Detect which cell encompasses the target text, then output its [X, Y] center coordinate. 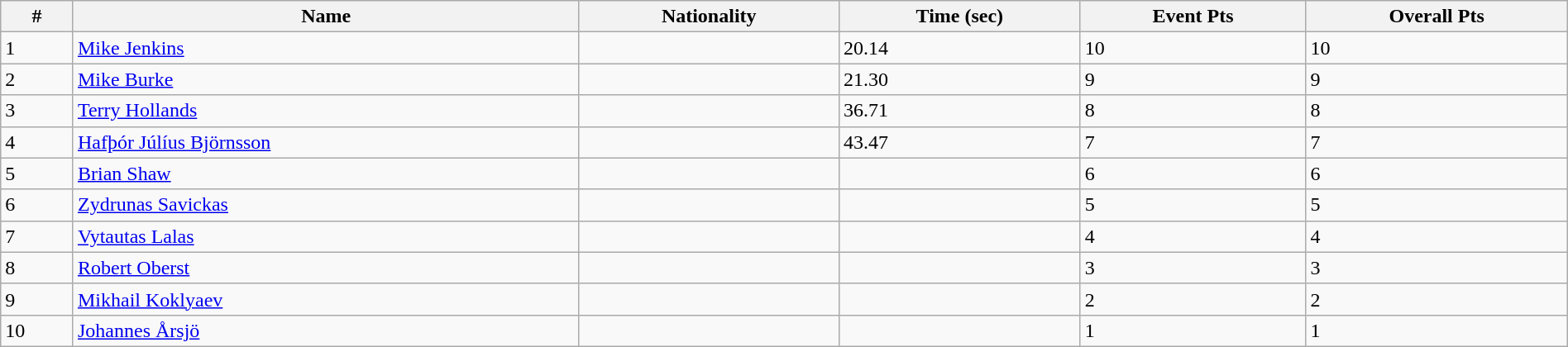
Vytautas Lalas [326, 236]
Brian Shaw [326, 173]
Mike Burke [326, 79]
Terry Hollands [326, 111]
Mikhail Koklyaev [326, 299]
43.47 [960, 142]
Name [326, 17]
# [37, 17]
Overall Pts [1437, 17]
36.71 [960, 111]
21.30 [960, 79]
Johannes Årsjö [326, 330]
Hafþór Júlíus Björnsson [326, 142]
Time (sec) [960, 17]
Nationality [710, 17]
Event Pts [1193, 17]
Zydrunas Savickas [326, 205]
20.14 [960, 48]
Mike Jenkins [326, 48]
Robert Oberst [326, 268]
